Extract the [x, y] coordinate from the center of the cell holding the provided text.  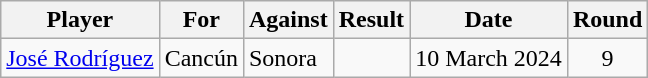
Sonora [288, 58]
9 [607, 58]
Result [371, 20]
Cancún [201, 58]
Against [288, 20]
Date [489, 20]
For [201, 20]
José Rodríguez [80, 58]
10 March 2024 [489, 58]
Round [607, 20]
Player [80, 20]
